Extract the [x, y] coordinate from the center of the cell holding the provided text.  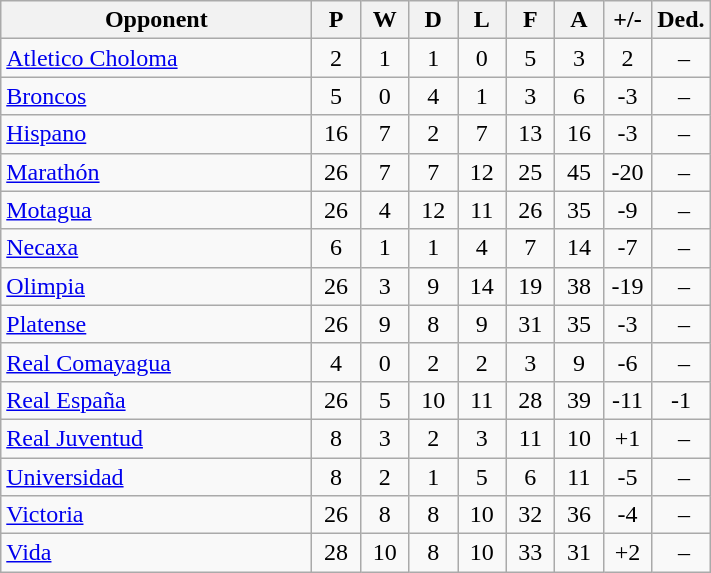
P [336, 20]
-7 [628, 248]
-1 [681, 400]
L [482, 20]
-19 [628, 286]
Platense [156, 324]
Motagua [156, 210]
32 [530, 515]
13 [530, 134]
Marathón [156, 172]
Necaxa [156, 248]
33 [530, 553]
38 [580, 286]
F [530, 20]
39 [580, 400]
19 [530, 286]
Real Juventud [156, 438]
45 [580, 172]
-11 [628, 400]
Real España [156, 400]
D [434, 20]
+2 [628, 553]
A [580, 20]
Opponent [156, 20]
Universidad [156, 477]
-20 [628, 172]
Olimpia [156, 286]
Hispano [156, 134]
-4 [628, 515]
25 [530, 172]
+/- [628, 20]
Atletico Choloma [156, 58]
W [384, 20]
-6 [628, 362]
Vida [156, 553]
Victoria [156, 515]
-9 [628, 210]
Real Comayagua [156, 362]
Ded. [681, 20]
36 [580, 515]
-5 [628, 477]
Broncos [156, 96]
+1 [628, 438]
